Return [x, y] of the center of cell containing provided text 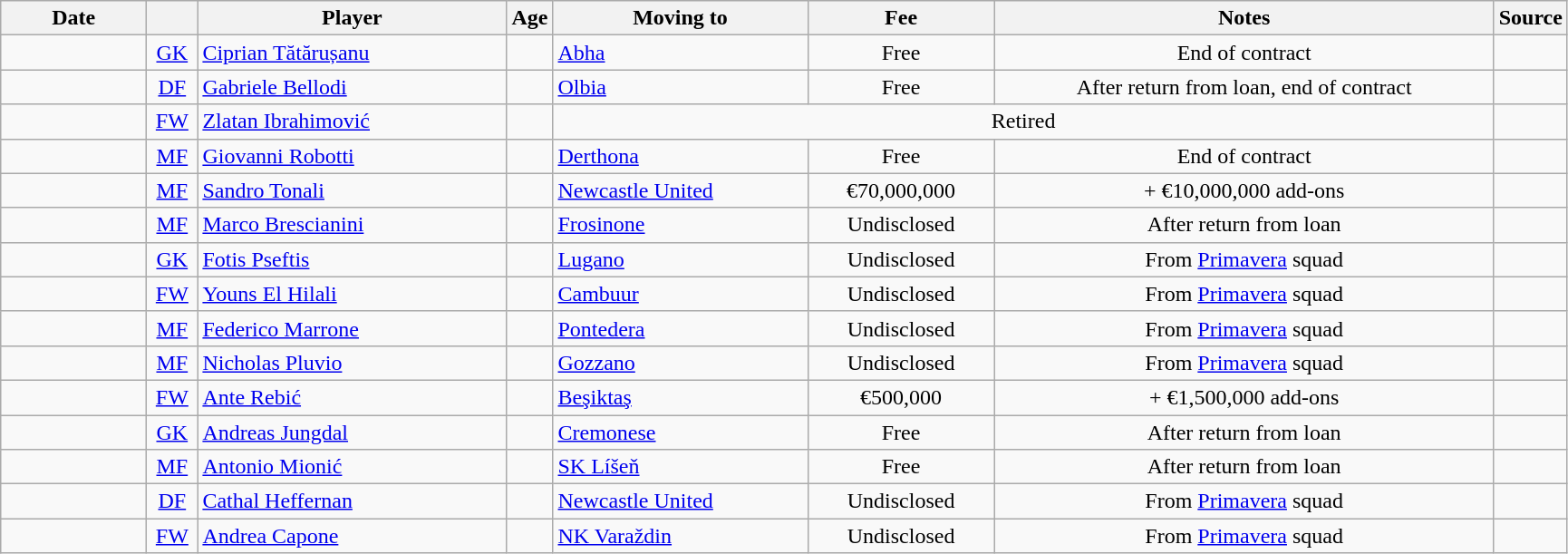
Andreas Jungdal [352, 433]
+ €10,000,000 add-ons [1244, 190]
Youns El Hilali [352, 294]
Fee [901, 18]
Ante Rebić [352, 397]
NK Varaždin [680, 536]
Gabriele Bellodi [352, 87]
Derthona [680, 156]
Sandro Tonali [352, 190]
Source [1530, 18]
Pontedera [680, 328]
Abha [680, 53]
Zlatan Ibrahimović [352, 121]
€500,000 [901, 397]
Cathal Heffernan [352, 501]
Age [529, 18]
Beşiktaş [680, 397]
After return from loan, end of contract [1244, 87]
Lugano [680, 259]
Moving to [680, 18]
Player [352, 18]
Giovanni Robotti [352, 156]
SK Líšeň [680, 467]
Date [74, 18]
Nicholas Pluvio [352, 363]
Antonio Mionić [352, 467]
Frosinone [680, 225]
Andrea Capone [352, 536]
+ €1,500,000 add-ons [1244, 397]
€70,000,000 [901, 190]
Marco Brescianini [352, 225]
Retired [1023, 121]
Federico Marrone [352, 328]
Fotis Pseftis [352, 259]
Notes [1244, 18]
Cambuur [680, 294]
Gozzano [680, 363]
Olbia [680, 87]
Ciprian Tătărușanu [352, 53]
Cremonese [680, 433]
